Provide the (x, y) coordinate of the cell's center where the given text is located.  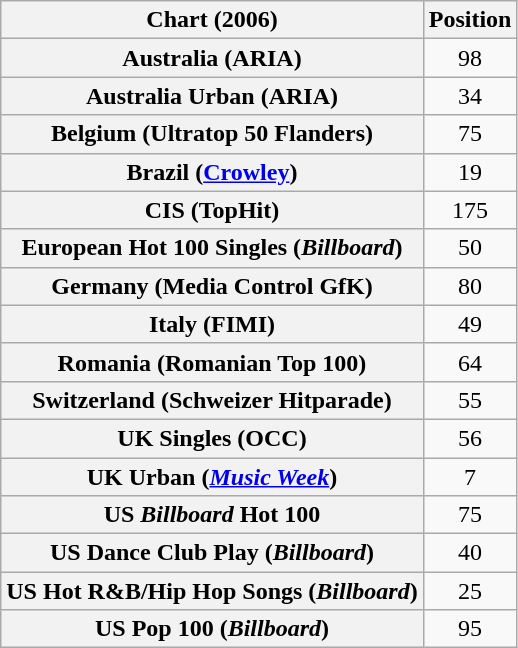
US Hot R&B/Hip Hop Songs (Billboard) (212, 591)
US Pop 100 (Billboard) (212, 629)
UK Singles (OCC) (212, 438)
25 (470, 591)
175 (470, 210)
7 (470, 477)
Switzerland (Schweizer Hitparade) (212, 400)
US Dance Club Play (Billboard) (212, 553)
Romania (Romanian Top 100) (212, 362)
40 (470, 553)
Italy (FIMI) (212, 324)
49 (470, 324)
Belgium (Ultratop 50 Flanders) (212, 134)
Position (470, 20)
UK Urban (Music Week) (212, 477)
Australia (ARIA) (212, 58)
19 (470, 172)
CIS (TopHit) (212, 210)
64 (470, 362)
Brazil (Crowley) (212, 172)
European Hot 100 Singles (Billboard) (212, 248)
Germany (Media Control GfK) (212, 286)
95 (470, 629)
Australia Urban (ARIA) (212, 96)
80 (470, 286)
98 (470, 58)
US Billboard Hot 100 (212, 515)
Chart (2006) (212, 20)
55 (470, 400)
34 (470, 96)
50 (470, 248)
56 (470, 438)
